Find where the given text appears and provide that cell's center as [X, Y] coordinate. 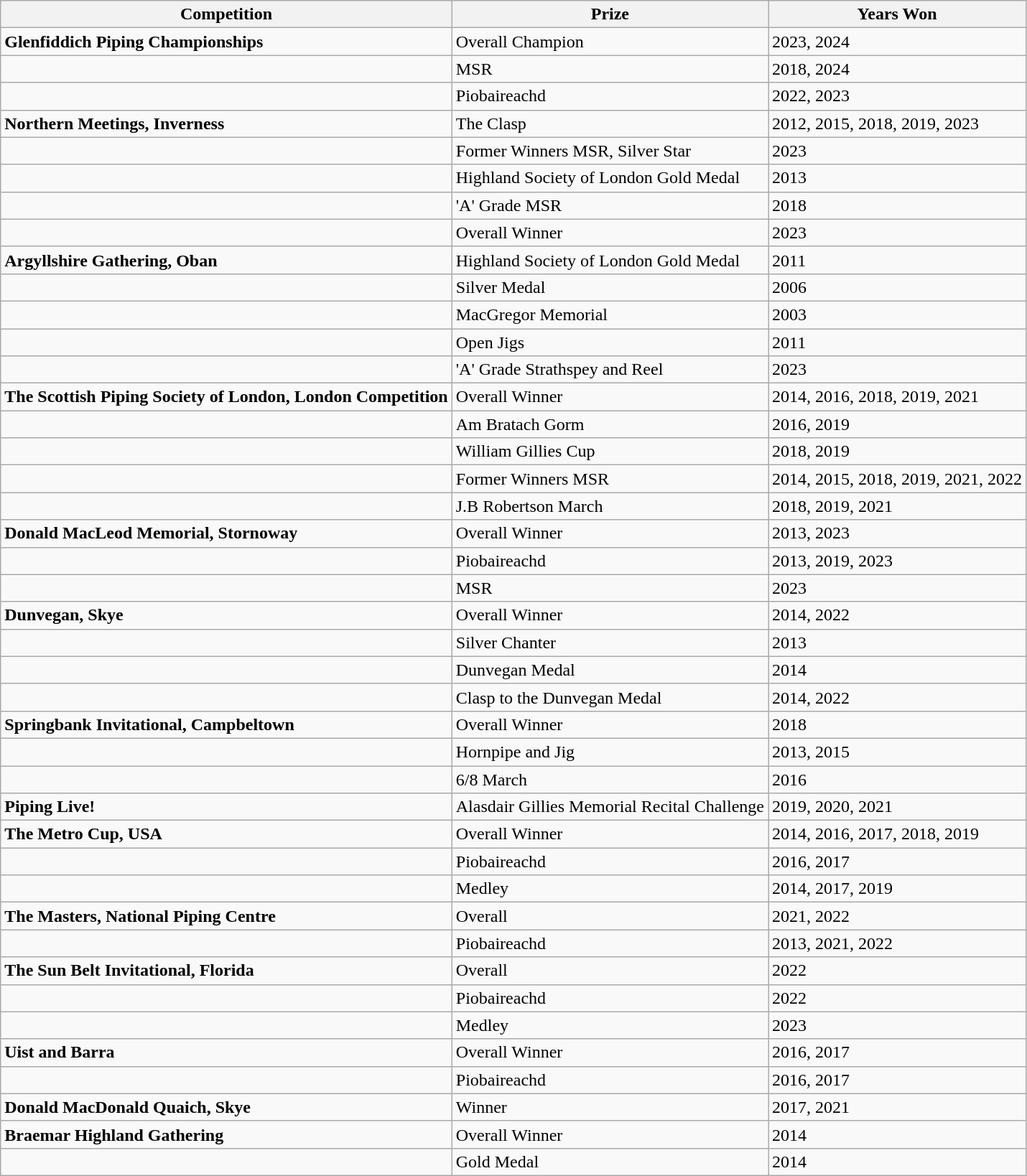
Braemar Highland Gathering [226, 1134]
Springbank Invitational, Campbeltown [226, 724]
Donald MacDonald Quaich, Skye [226, 1107]
2018, 2024 [898, 69]
2013, 2019, 2023 [898, 561]
2006 [898, 287]
Piping Live! [226, 807]
Uist and Barra [226, 1053]
Silver Medal [610, 287]
2023, 2024 [898, 42]
Northern Meetings, Inverness [226, 123]
Glenfiddich Piping Championships [226, 42]
2013, 2015 [898, 752]
Silver Chanter [610, 643]
'A' Grade MSR [610, 205]
Dunvegan, Skye [226, 615]
Argyllshire Gathering, Oban [226, 260]
2014, 2015, 2018, 2019, 2021, 2022 [898, 479]
2016 [898, 779]
2022, 2023 [898, 96]
2013, 2021, 2022 [898, 943]
Prize [610, 14]
6/8 March [610, 779]
2016, 2019 [898, 424]
Competition [226, 14]
2018, 2019, 2021 [898, 506]
Former Winners MSR, Silver Star [610, 151]
2012, 2015, 2018, 2019, 2023 [898, 123]
The Sun Belt Invitational, Florida [226, 971]
The Clasp [610, 123]
Former Winners MSR [610, 479]
MacGregor Memorial [610, 314]
Dunvegan Medal [610, 670]
2021, 2022 [898, 916]
'A' Grade Strathspey and Reel [610, 370]
The Metro Cup, USA [226, 834]
Hornpipe and Jig [610, 752]
Am Bratach Gorm [610, 424]
Clasp to the Dunvegan Medal [610, 697]
2003 [898, 314]
Open Jigs [610, 342]
J.B Robertson March [610, 506]
2014, 2016, 2017, 2018, 2019 [898, 834]
The Scottish Piping Society of London, London Competition [226, 397]
William Gillies Cup [610, 452]
2013, 2023 [898, 533]
2018, 2019 [898, 452]
2017, 2021 [898, 1107]
2019, 2020, 2021 [898, 807]
The Masters, National Piping Centre [226, 916]
Winner [610, 1107]
2014, 2016, 2018, 2019, 2021 [898, 397]
Alasdair Gillies Memorial Recital Challenge [610, 807]
Donald MacLeod Memorial, Stornoway [226, 533]
Years Won [898, 14]
2014, 2017, 2019 [898, 889]
Gold Medal [610, 1162]
Overall Champion [610, 42]
